Return [x, y] of the center of cell containing provided text 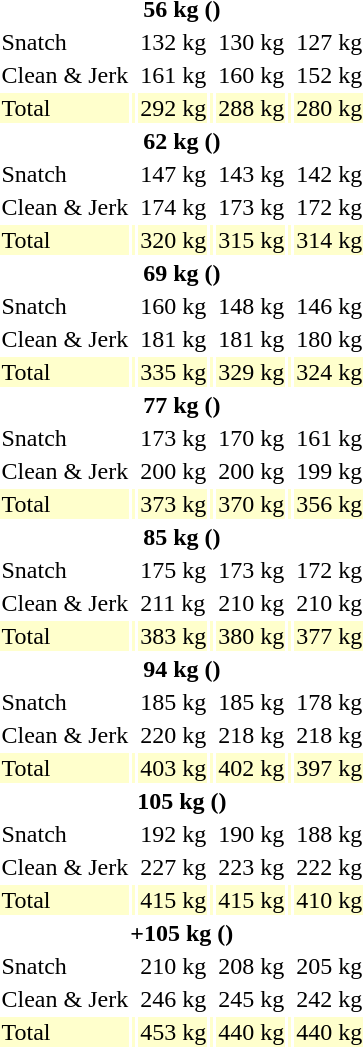
453 kg [174, 1032]
227 kg [174, 867]
403 kg [174, 768]
132 kg [174, 42]
175 kg [174, 570]
192 kg [174, 834]
288 kg [252, 108]
208 kg [252, 966]
218 kg [252, 735]
161 kg [174, 75]
383 kg [174, 636]
373 kg [174, 504]
143 kg [252, 174]
335 kg [174, 372]
315 kg [252, 240]
245 kg [252, 999]
170 kg [252, 438]
211 kg [174, 603]
402 kg [252, 768]
147 kg [174, 174]
370 kg [252, 504]
292 kg [174, 108]
130 kg [252, 42]
380 kg [252, 636]
174 kg [174, 207]
329 kg [252, 372]
148 kg [252, 306]
440 kg [252, 1032]
246 kg [174, 999]
320 kg [174, 240]
190 kg [252, 834]
223 kg [252, 867]
220 kg [174, 735]
